Scan for the cell matching the given text and deliver its [X, Y] coordinate at center. 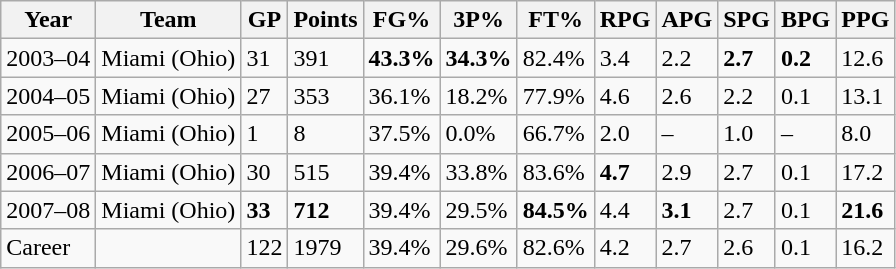
21.6 [866, 210]
34.3% [478, 58]
PPG [866, 20]
8.0 [866, 134]
2005–06 [48, 134]
27 [264, 96]
353 [326, 96]
4.7 [625, 172]
3.1 [687, 210]
36.1% [402, 96]
SPG [747, 20]
Career [48, 248]
33 [264, 210]
77.9% [556, 96]
31 [264, 58]
515 [326, 172]
APG [687, 20]
122 [264, 248]
BPG [805, 20]
712 [326, 210]
4.6 [625, 96]
2004–05 [48, 96]
0.0% [478, 134]
33.8% [478, 172]
2.9 [687, 172]
RPG [625, 20]
13.1 [866, 96]
4.2 [625, 248]
2006–07 [48, 172]
1 [264, 134]
16.2 [866, 248]
4.4 [625, 210]
3.4 [625, 58]
66.7% [556, 134]
1.0 [747, 134]
17.2 [866, 172]
2007–08 [48, 210]
82.4% [556, 58]
GP [264, 20]
12.6 [866, 58]
Points [326, 20]
82.6% [556, 248]
37.5% [402, 134]
Team [168, 20]
84.5% [556, 210]
2003–04 [48, 58]
29.6% [478, 248]
3P% [478, 20]
Year [48, 20]
FT% [556, 20]
0.2 [805, 58]
29.5% [478, 210]
8 [326, 134]
83.6% [556, 172]
43.3% [402, 58]
2.0 [625, 134]
FG% [402, 20]
1979 [326, 248]
391 [326, 58]
30 [264, 172]
18.2% [478, 96]
